Scan for the cell matching the given text and deliver its [X, Y] coordinate at center. 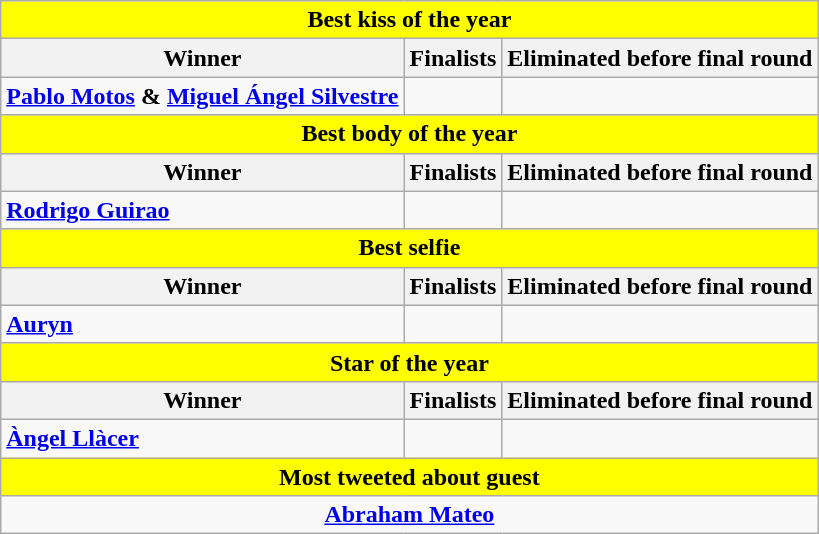
Abraham Mateo [410, 515]
Best selfie [410, 248]
Rodrigo Guirao [202, 210]
Àngel Llàcer [202, 438]
Star of the year [410, 362]
Best body of the year [410, 134]
Pablo Motos & Miguel Ángel Silvestre [202, 96]
Best kiss of the year [410, 20]
Most tweeted about guest [410, 477]
Auryn [202, 324]
